Extract the (x, y) coordinate from the center of the cell holding the provided text.  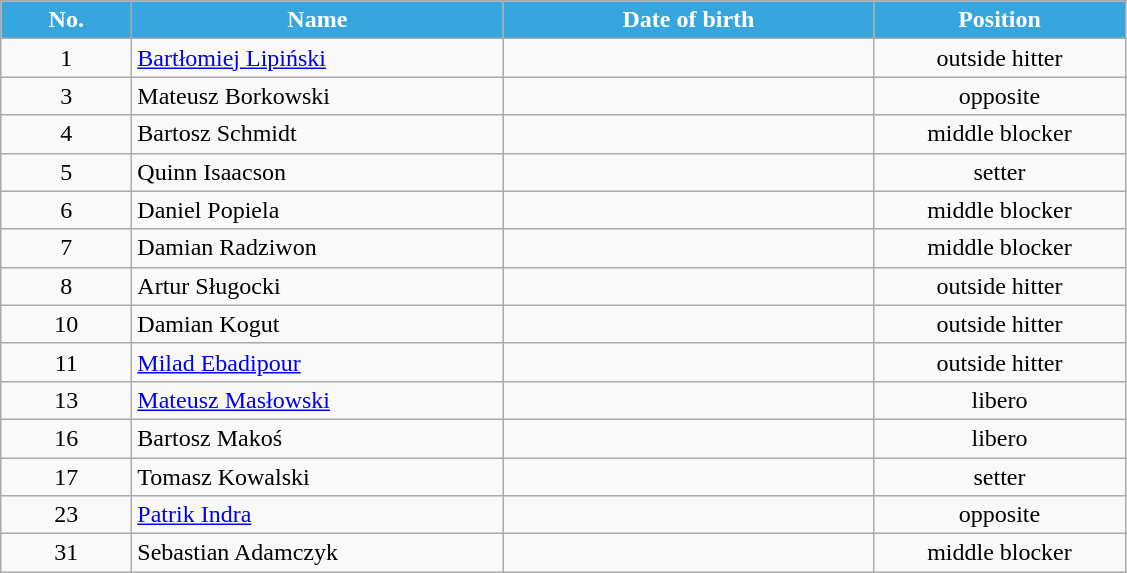
Mateusz Borkowski (318, 96)
No. (66, 20)
16 (66, 438)
Damian Kogut (318, 324)
31 (66, 553)
Quinn Isaacson (318, 172)
4 (66, 134)
Daniel Popiela (318, 210)
13 (66, 400)
Date of birth (688, 20)
Bartosz Schmidt (318, 134)
Tomasz Kowalski (318, 477)
Bartosz Makoś (318, 438)
5 (66, 172)
Patrik Indra (318, 515)
8 (66, 286)
7 (66, 248)
6 (66, 210)
Damian Radziwon (318, 248)
Name (318, 20)
Milad Ebadipour (318, 362)
3 (66, 96)
Sebastian Adamczyk (318, 553)
Bartłomiej Lipiński (318, 58)
10 (66, 324)
11 (66, 362)
Position (1000, 20)
Mateusz Masłowski (318, 400)
Artur Sługocki (318, 286)
23 (66, 515)
17 (66, 477)
1 (66, 58)
